Determine the [x, y] coordinate at the center of the cell enclosing the given text.  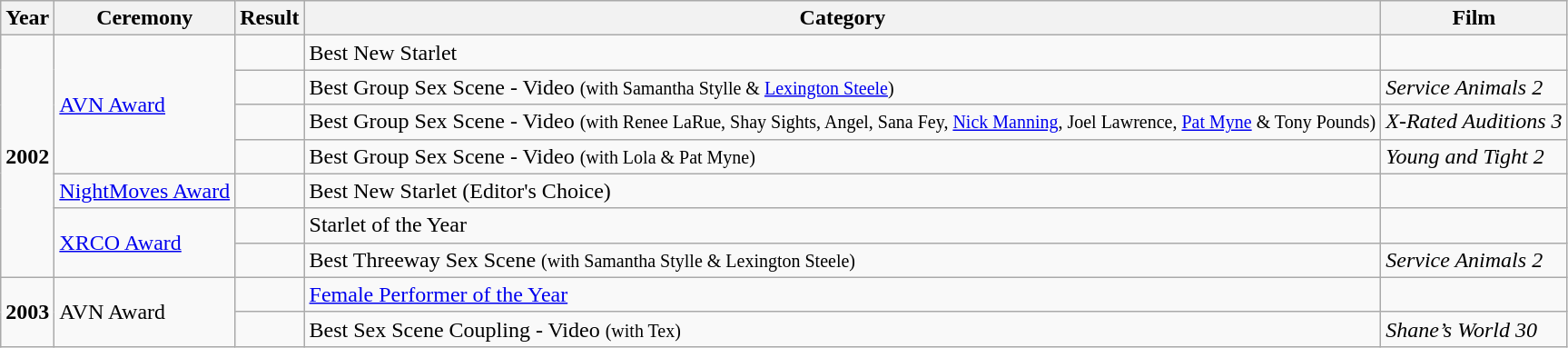
Best Group Sex Scene - Video (with Lola & Pat Myne) [843, 156]
Best Threeway Sex Scene (with Samantha Stylle & Lexington Steele) [843, 260]
Category [843, 18]
Starlet of the Year [843, 225]
2002 [27, 156]
Best New Starlet (Editor's Choice) [843, 191]
2003 [27, 312]
Best New Starlet [843, 53]
NightMoves Award [145, 191]
Female Performer of the Year [843, 294]
Best Group Sex Scene - Video (with Renee LaRue, Shay Sights, Angel, Sana Fey, Nick Manning, Joel Lawrence, Pat Myne & Tony Pounds) [843, 122]
Year [27, 18]
X-Rated Auditions 3 [1474, 122]
Shane’s World 30 [1474, 329]
XRCO Award [145, 243]
Best Sex Scene Coupling - Video (with Tex) [843, 329]
Ceremony [145, 18]
Film [1474, 18]
Result [270, 18]
Best Group Sex Scene - Video (with Samantha Stylle & Lexington Steele) [843, 87]
Young and Tight 2 [1474, 156]
